Return the (x, y) coordinate for the center point of the cell that contains the specified text.  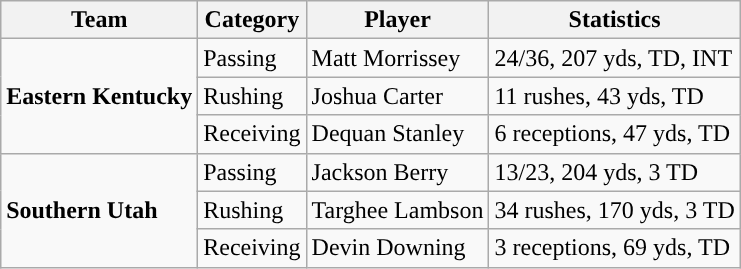
Statistics (614, 20)
Devin Downing (398, 248)
6 receptions, 47 yds, TD (614, 134)
Team (100, 20)
Eastern Kentucky (100, 96)
Player (398, 20)
24/36, 207 yds, TD, INT (614, 58)
11 rushes, 43 yds, TD (614, 96)
Category (252, 20)
3 receptions, 69 yds, TD (614, 248)
Matt Morrissey (398, 58)
Jackson Berry (398, 172)
Dequan Stanley (398, 134)
34 rushes, 170 yds, 3 TD (614, 210)
13/23, 204 yds, 3 TD (614, 172)
Joshua Carter (398, 96)
Southern Utah (100, 210)
Targhee Lambson (398, 210)
